Provide the (X, Y) coordinate of the cell's center where the given text is located.  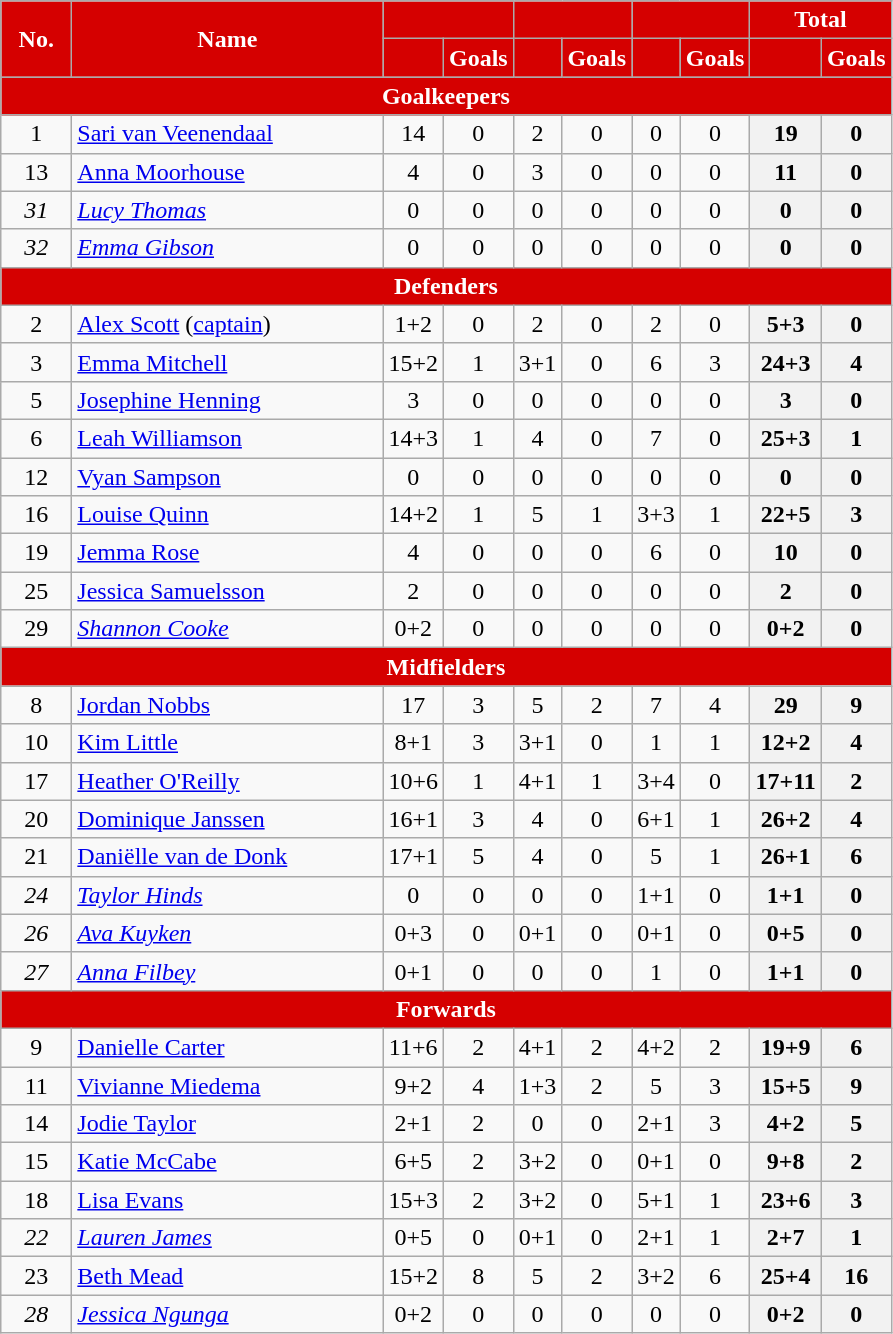
Ava Kuyken (228, 933)
15+5 (786, 1085)
Defenders (446, 286)
Name (228, 39)
25+3 (786, 438)
Louise Quinn (228, 515)
24 (36, 895)
23+6 (786, 1200)
13 (36, 172)
15+3 (414, 1200)
10+6 (414, 781)
2+7 (786, 1238)
Alex Scott (captain) (228, 324)
Emma Gibson (228, 248)
Midfielders (446, 667)
Anna Moorhouse (228, 172)
Lisa Evans (228, 1200)
19+9 (786, 1047)
Lucy Thomas (228, 210)
Jordan Nobbs (228, 705)
Jodie Taylor (228, 1124)
Josephine Henning (228, 400)
Daniëlle van de Donk (228, 857)
Jemma Rose (228, 553)
1+3 (538, 1085)
31 (36, 210)
Katie McCabe (228, 1162)
Lauren James (228, 1238)
17+11 (786, 781)
Dominique Janssen (228, 819)
Total (820, 20)
25+4 (786, 1276)
32 (36, 248)
14+2 (414, 515)
Vivianne Miedema (228, 1085)
Kim Little (228, 743)
22 (36, 1238)
22+5 (786, 515)
24+3 (786, 362)
27 (36, 971)
0+3 (414, 933)
6+1 (656, 819)
28 (36, 1314)
5+1 (656, 1200)
5+3 (786, 324)
8+1 (414, 743)
23 (36, 1276)
Sari van Veenendaal (228, 134)
16+1 (414, 819)
9+2 (414, 1085)
12+2 (786, 743)
12 (36, 477)
18 (36, 1200)
3+4 (656, 781)
Emma Mitchell (228, 362)
14+3 (414, 438)
26 (36, 933)
20 (36, 819)
Taylor Hinds (228, 895)
15 (36, 1162)
6+5 (414, 1162)
Leah Williamson (228, 438)
3+3 (656, 515)
9+8 (786, 1162)
1+2 (414, 324)
Vyan Sampson (228, 477)
Anna Filbey (228, 971)
17+1 (414, 857)
Beth Mead (228, 1276)
Jessica Samuelsson (228, 591)
No. (36, 39)
Shannon Cooke (228, 629)
Heather O'Reilly (228, 781)
Forwards (446, 1009)
Danielle Carter (228, 1047)
26+1 (786, 857)
26+2 (786, 819)
21 (36, 857)
Jessica Ngunga (228, 1314)
25 (36, 591)
11+6 (414, 1047)
Goalkeepers (446, 96)
